Extract the [X, Y] coordinate from the center of the cell holding the provided text.  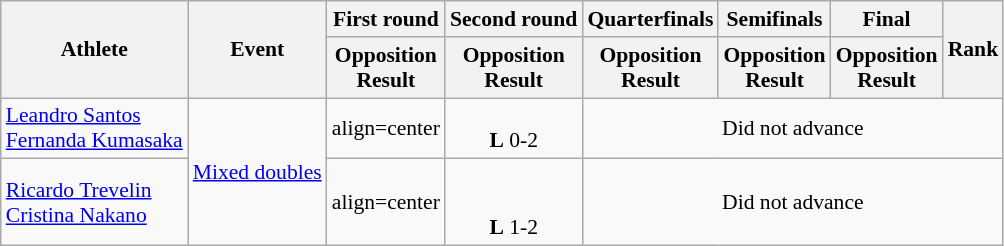
Mixed doubles [258, 172]
Event [258, 50]
Quarterfinals [650, 19]
Semifinals [774, 19]
Final [887, 19]
L 0-2 [514, 128]
Ricardo TrevelinCristina Nakano [94, 202]
L 1-2 [514, 202]
Athlete [94, 50]
Second round [514, 19]
Leandro SantosFernanda Kumasaka [94, 128]
Rank [974, 50]
First round [386, 19]
